Return the (X, Y) coordinate for the center point of the cell that contains the specified text.  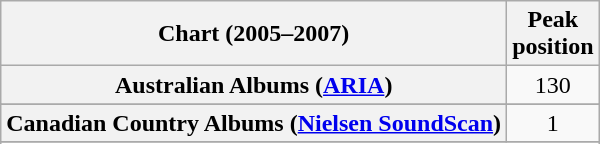
130 (553, 85)
1 (553, 123)
Chart (2005–2007) (254, 34)
Peakposition (553, 34)
Canadian Country Albums (Nielsen SoundScan) (254, 123)
Australian Albums (ARIA) (254, 85)
